Locate the cell with the specified text and output its (X, Y) center coordinate. 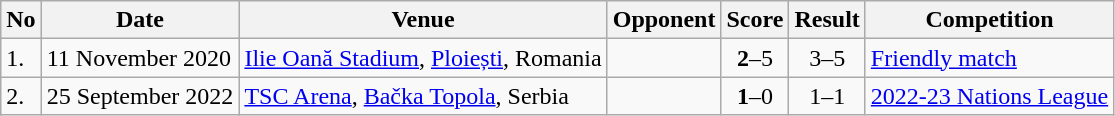
11 November 2020 (140, 58)
1. (21, 58)
3–5 (827, 58)
Competition (989, 20)
Result (827, 20)
Venue (423, 20)
Score (755, 20)
TSC Arena, Bačka Topola, Serbia (423, 96)
Date (140, 20)
Ilie Oană Stadium, Ploiești, Romania (423, 58)
1–0 (755, 96)
No (21, 20)
2022-23 Nations League (989, 96)
2. (21, 96)
25 September 2022 (140, 96)
1–1 (827, 96)
Opponent (664, 20)
2–5 (755, 58)
Friendly match (989, 58)
